Identify which cell holds the provided text, then report its (X, Y) central coordinate. 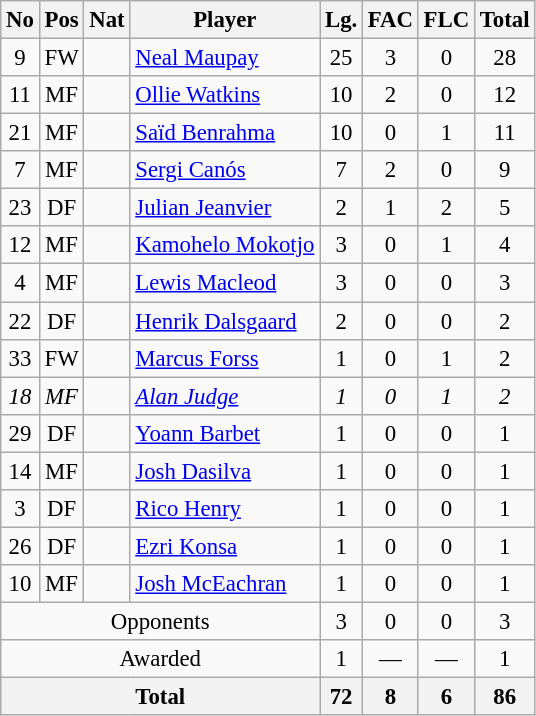
29 (20, 433)
18 (20, 396)
Josh McEachran (225, 584)
14 (20, 471)
Nat (107, 20)
Ollie Watkins (225, 95)
Henrik Dalsgaard (225, 321)
FLC (446, 20)
Saïd Benrahma (225, 133)
86 (504, 697)
Ezri Konsa (225, 546)
6 (446, 697)
Pos (62, 20)
Marcus Forss (225, 358)
No (20, 20)
23 (20, 208)
Josh Dasilva (225, 471)
Rico Henry (225, 509)
22 (20, 321)
Yoann Barbet (225, 433)
Alan Judge (225, 396)
Kamohelo Mokotjo (225, 245)
Awarded (160, 659)
Julian Jeanvier (225, 208)
Lewis Macleod (225, 283)
Player (225, 20)
Opponents (160, 621)
25 (342, 58)
Sergi Canós (225, 170)
72 (342, 697)
Neal Maupay (225, 58)
FAC (391, 20)
26 (20, 546)
5 (504, 208)
8 (391, 697)
33 (20, 358)
28 (504, 58)
21 (20, 133)
Lg. (342, 20)
